Search for the cell housing the specified text and yield its (x, y) center coordinate. 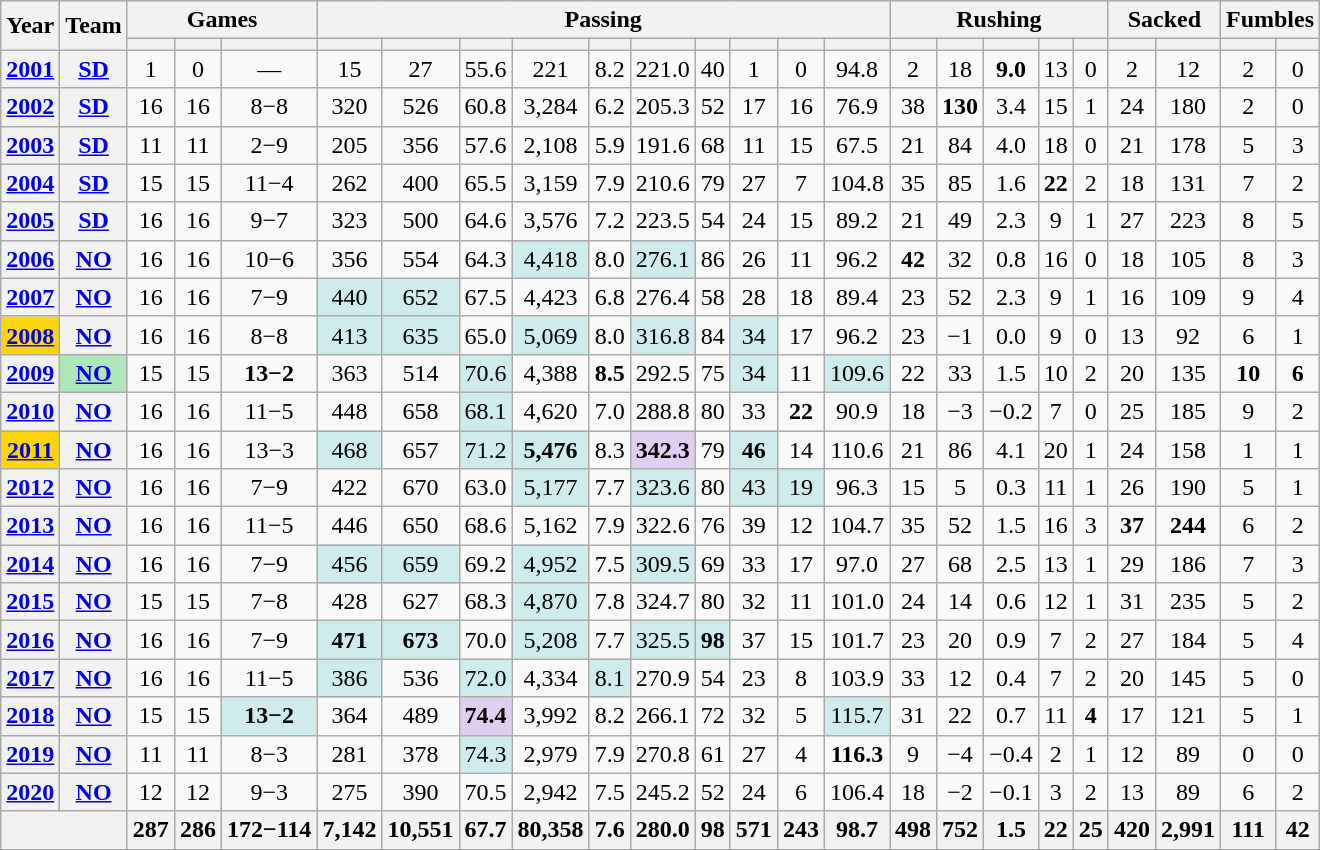
67.7 (486, 830)
670 (420, 488)
468 (350, 449)
446 (350, 526)
2020 (30, 792)
74.3 (486, 754)
43 (754, 488)
89.4 (856, 297)
2016 (30, 640)
−0.4 (1012, 754)
7.2 (610, 221)
4,388 (550, 373)
2006 (30, 259)
221.0 (662, 69)
172−114 (268, 830)
652 (420, 297)
111 (1248, 830)
68.3 (486, 602)
101.0 (856, 602)
74.4 (486, 716)
554 (420, 259)
76.9 (856, 107)
−2 (960, 792)
4.1 (1012, 449)
2,979 (550, 754)
38 (914, 107)
72.0 (486, 678)
2−9 (268, 145)
64.3 (486, 259)
1.6 (1012, 183)
4,423 (550, 297)
471 (350, 640)
72 (712, 716)
60.8 (486, 107)
85 (960, 183)
7.8 (610, 602)
243 (800, 830)
5,476 (550, 449)
−0.2 (1012, 411)
69.2 (486, 564)
2013 (30, 526)
158 (1188, 449)
2015 (30, 602)
276.4 (662, 297)
96.3 (856, 488)
2010 (30, 411)
286 (198, 830)
180 (1188, 107)
2002 (30, 107)
514 (420, 373)
190 (1188, 488)
245.2 (662, 792)
320 (350, 107)
8.1 (610, 678)
7.6 (610, 830)
292.5 (662, 373)
Games (222, 20)
3,159 (550, 183)
89.2 (856, 221)
58 (712, 297)
115.7 (856, 716)
69 (712, 564)
3.4 (1012, 107)
131 (1188, 183)
323.6 (662, 488)
70.6 (486, 373)
498 (914, 830)
266.1 (662, 716)
2014 (30, 564)
500 (420, 221)
116.3 (856, 754)
4,952 (550, 564)
4.0 (1012, 145)
2011 (30, 449)
92 (1188, 335)
270.8 (662, 754)
325.5 (662, 640)
2008 (30, 335)
281 (350, 754)
5.9 (610, 145)
Fumbles (1270, 20)
2,991 (1188, 830)
63.0 (486, 488)
2,108 (550, 145)
68.1 (486, 411)
70.5 (486, 792)
Rushing (1000, 20)
184 (1188, 640)
658 (420, 411)
2017 (30, 678)
9.0 (1012, 69)
11−4 (268, 183)
5,177 (550, 488)
104.7 (856, 526)
5,069 (550, 335)
323 (350, 221)
49 (960, 221)
61 (712, 754)
7,142 (350, 830)
103.9 (856, 678)
205 (350, 145)
386 (350, 678)
0.7 (1012, 716)
0.9 (1012, 640)
659 (420, 564)
2004 (30, 183)
316.8 (662, 335)
0.3 (1012, 488)
440 (350, 297)
−4 (960, 754)
10,551 (420, 830)
Sacked (1164, 20)
309.5 (662, 564)
46 (754, 449)
3,576 (550, 221)
185 (1188, 411)
4,418 (550, 259)
65.0 (486, 335)
448 (350, 411)
8−3 (268, 754)
65.5 (486, 183)
106.4 (856, 792)
262 (350, 183)
19 (800, 488)
0.6 (1012, 602)
90.9 (856, 411)
2001 (30, 69)
428 (350, 602)
6.8 (610, 297)
364 (350, 716)
2012 (30, 488)
104.8 (856, 183)
8.3 (610, 449)
571 (754, 830)
324.7 (662, 602)
68.6 (486, 526)
413 (350, 335)
275 (350, 792)
6.2 (610, 107)
3,992 (550, 716)
400 (420, 183)
101.7 (856, 640)
109.6 (856, 373)
0.8 (1012, 259)
536 (420, 678)
9−3 (268, 792)
4,870 (550, 602)
420 (1132, 830)
627 (420, 602)
270.9 (662, 678)
105 (1188, 259)
9−7 (268, 221)
223 (1188, 221)
235 (1188, 602)
130 (960, 107)
322.6 (662, 526)
2019 (30, 754)
0.0 (1012, 335)
94.8 (856, 69)
191.6 (662, 145)
650 (420, 526)
288.8 (662, 411)
2,942 (550, 792)
2.5 (1012, 564)
39 (754, 526)
4,334 (550, 678)
2018 (30, 716)
635 (420, 335)
752 (960, 830)
80,358 (550, 830)
363 (350, 373)
221 (550, 69)
390 (420, 792)
76 (712, 526)
55.6 (486, 69)
29 (1132, 564)
210.6 (662, 183)
97.0 (856, 564)
4,620 (550, 411)
109 (1188, 297)
−1 (960, 335)
7.0 (610, 411)
205.3 (662, 107)
2003 (30, 145)
657 (420, 449)
110.6 (856, 449)
422 (350, 488)
28 (754, 297)
673 (420, 640)
2005 (30, 221)
276.1 (662, 259)
135 (1188, 373)
121 (1188, 716)
342.3 (662, 449)
— (268, 69)
489 (420, 716)
8.5 (610, 373)
Year (30, 26)
5,162 (550, 526)
244 (1188, 526)
0.4 (1012, 678)
Team (94, 26)
64.6 (486, 221)
3,284 (550, 107)
71.2 (486, 449)
70.0 (486, 640)
456 (350, 564)
Passing (604, 20)
186 (1188, 564)
40 (712, 69)
7−8 (268, 602)
−0.1 (1012, 792)
13−3 (268, 449)
57.6 (486, 145)
378 (420, 754)
280.0 (662, 830)
223.5 (662, 221)
526 (420, 107)
−3 (960, 411)
145 (1188, 678)
75 (712, 373)
2007 (30, 297)
98.7 (856, 830)
178 (1188, 145)
287 (150, 830)
10−6 (268, 259)
2009 (30, 373)
5,208 (550, 640)
